Return the (X, Y) coordinate for the center point of the cell that contains the specified text.  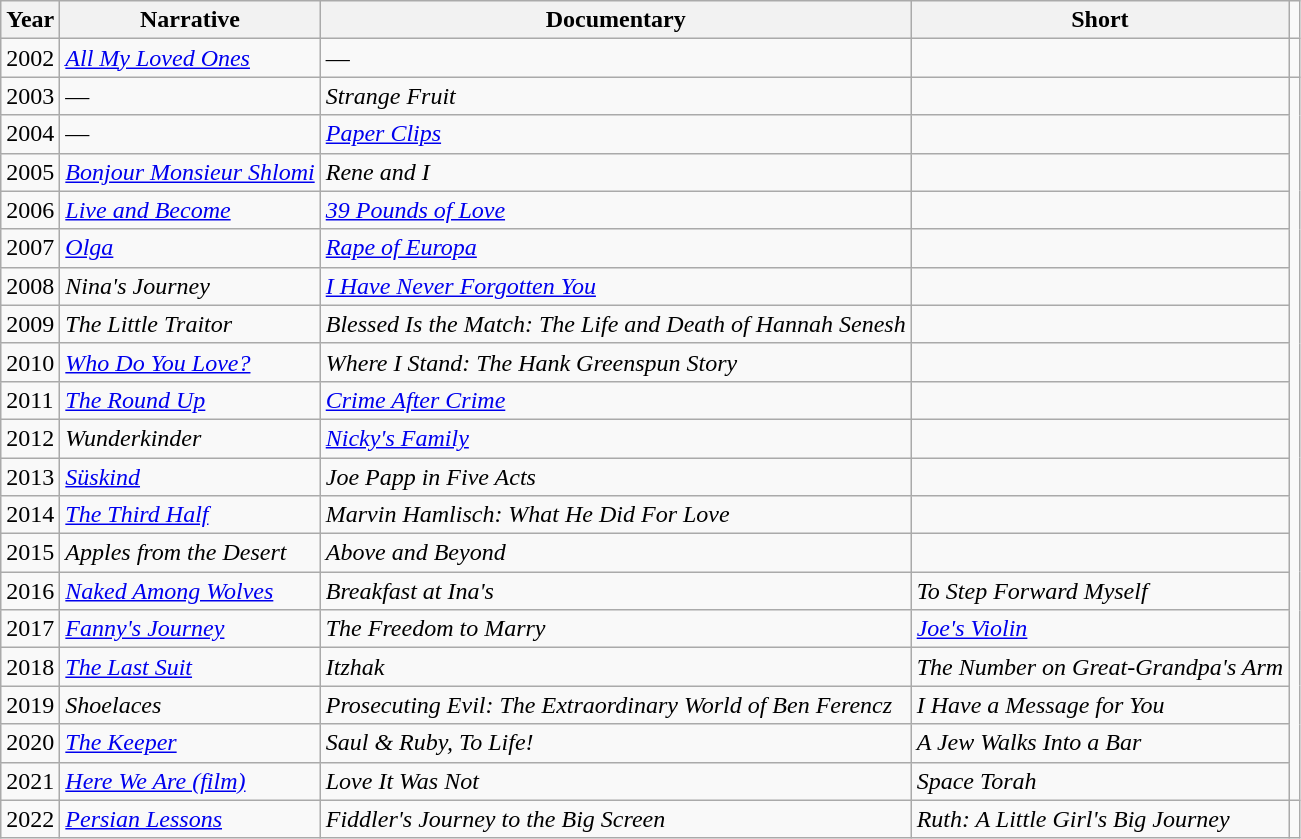
Marvin Hamlisch: What He Did For Love (616, 515)
Love It Was Not (616, 781)
2010 (30, 362)
Blessed Is the Match: The Life and Death of Hannah Senesh (616, 324)
Rene and I (616, 172)
2017 (30, 629)
Wunderkinder (190, 438)
The Round Up (190, 400)
2006 (30, 210)
Fanny's Journey (190, 629)
The Number on Great-Grandpa's Arm (1100, 667)
Documentary (616, 20)
2014 (30, 515)
To Step Forward Myself (1100, 591)
Prosecuting Evil: The Extraordinary World of Ben Ferencz (616, 705)
Saul & Ruby, To Life! (616, 743)
Olga (190, 248)
2022 (30, 819)
Strange Fruit (616, 96)
2012 (30, 438)
Paper Clips (616, 134)
Here We Are (film) (190, 781)
2020 (30, 743)
Breakfast at Ina's (616, 591)
2007 (30, 248)
Joe Papp in Five Acts (616, 477)
A Jew Walks Into a Bar (1100, 743)
Apples from the Desert (190, 553)
2002 (30, 58)
2019 (30, 705)
2004 (30, 134)
2009 (30, 324)
2013 (30, 477)
Short (1100, 20)
Space Torah (1100, 781)
The Keeper (190, 743)
2016 (30, 591)
Live and Become (190, 210)
Crime After Crime (616, 400)
Bonjour Monsieur Shlomi (190, 172)
Where I Stand: The Hank Greenspun Story (616, 362)
Year (30, 20)
The Little Traitor (190, 324)
2018 (30, 667)
Who Do You Love? (190, 362)
Shoelaces (190, 705)
2003 (30, 96)
Joe's Violin (1100, 629)
Nina's Journey (190, 286)
39 Pounds of Love (616, 210)
Ruth: A Little Girl's Big Journey (1100, 819)
Fiddler's Journey to the Big Screen (616, 819)
Süskind (190, 477)
I Have a Message for You (1100, 705)
The Freedom to Marry (616, 629)
Rape of Europa (616, 248)
Above and Beyond (616, 553)
Naked Among Wolves (190, 591)
2011 (30, 400)
I Have Never Forgotten You (616, 286)
Nicky's Family (616, 438)
All My Loved Ones (190, 58)
2021 (30, 781)
The Third Half (190, 515)
2005 (30, 172)
2008 (30, 286)
Persian Lessons (190, 819)
2015 (30, 553)
Itzhak (616, 667)
Narrative (190, 20)
The Last Suit (190, 667)
